Scan for the cell matching the given text and deliver its [X, Y] coordinate at center. 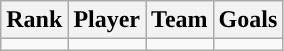
Goals [248, 20]
Rank [34, 20]
Team [180, 20]
Player [107, 20]
